Pinpoint the cell where the given text exists, returning its [x, y] midpoint coordinate. 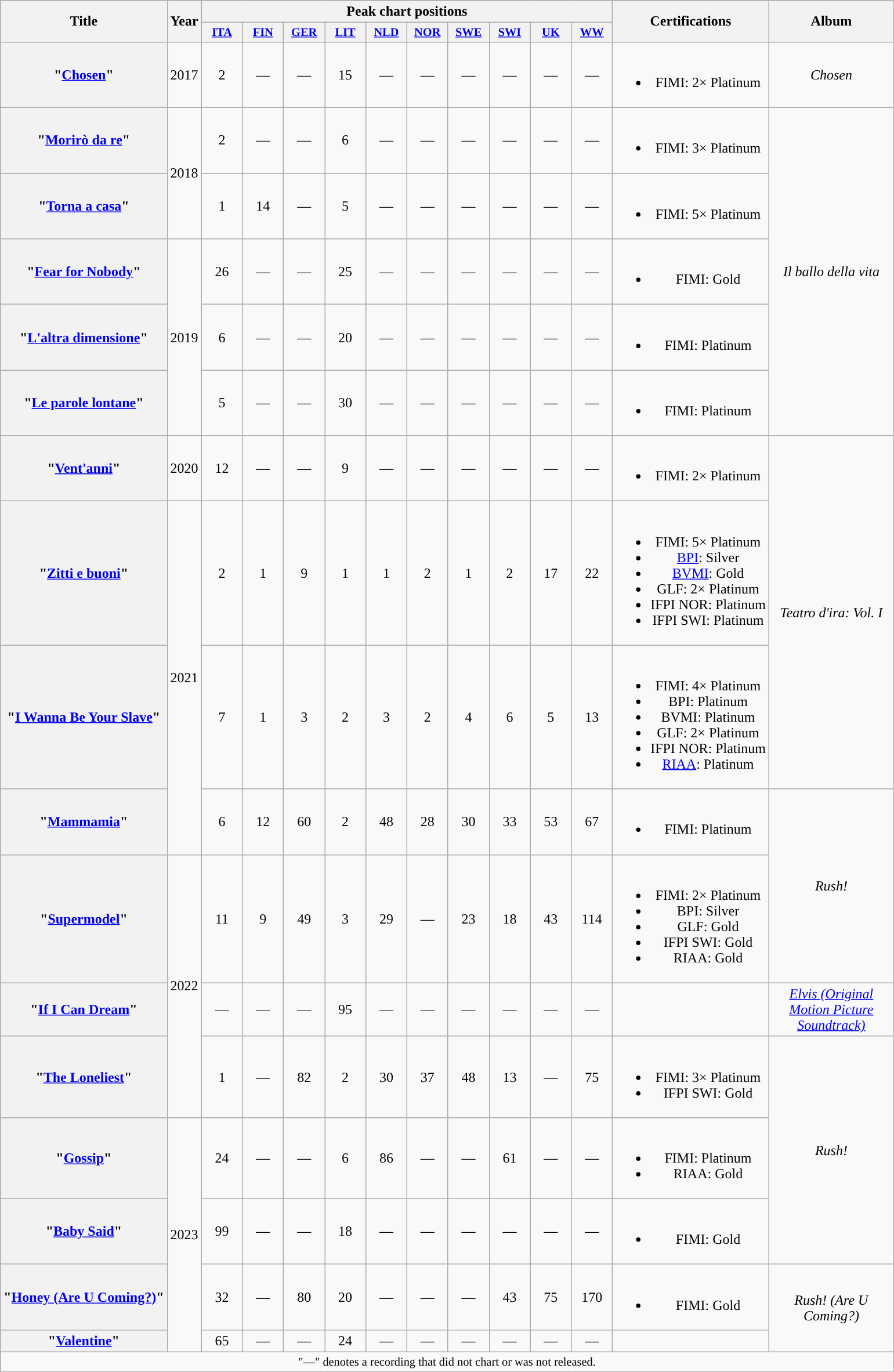
"Gossip" [84, 1158]
NOR [427, 32]
Il ballo della vita [831, 271]
4 [469, 717]
2017 [184, 74]
2021 [184, 678]
SWE [469, 32]
2018 [184, 173]
"Supermodel" [84, 919]
37 [427, 1077]
22 [592, 573]
2022 [184, 986]
SWI [509, 32]
"If I Can Dream" [84, 1009]
14 [263, 207]
NLD [386, 32]
28 [427, 821]
49 [304, 919]
86 [386, 1158]
FIMI: 5× PlatinumBPI: SilverBVMI: GoldGLF: 2× PlatinumIFPI NOR: PlatinumIFPI SWI: Platinum [691, 573]
"Honey (Are U Coming?)" [84, 1297]
LIT [346, 32]
114 [592, 919]
FIMI: 5× Platinum [691, 207]
FIN [263, 32]
2023 [184, 1235]
53 [551, 821]
23 [469, 919]
170 [592, 1297]
Certifications [691, 21]
32 [222, 1297]
Teatro d'ira: Vol. I [831, 613]
Year [184, 21]
"Morirò da re" [84, 140]
"Valentine" [84, 1341]
"The Loneliest" [84, 1077]
WW [592, 32]
FIMI: 3× PlatinumIFPI SWI: Gold [691, 1077]
"Mammamia" [84, 821]
82 [304, 1077]
FIMI: 3× Platinum [691, 140]
26 [222, 271]
29 [386, 919]
UK [551, 32]
Chosen [831, 74]
2019 [184, 338]
60 [304, 821]
"Torna a casa" [84, 207]
25 [346, 271]
Title [84, 21]
GER [304, 32]
"Chosen" [84, 74]
11 [222, 919]
"—" denotes a recording that did not chart or was not released. [447, 1362]
95 [346, 1009]
"Vent'anni" [84, 469]
80 [304, 1297]
"Fear for Nobody" [84, 271]
33 [509, 821]
"Baby Said" [84, 1231]
"I Wanna Be Your Slave" [84, 717]
FIMI: 4× PlatinumBPI: PlatinumBVMI: PlatinumGLF: 2× PlatinumIFPI NOR: PlatinumRIAA: Platinum [691, 717]
"Le parole lontane" [84, 403]
65 [222, 1341]
Rush! (Are U Coming?) [831, 1308]
FIMI: 2× PlatinumBPI: SilverGLF: GoldIFPI SWI: GoldRIAA: Gold [691, 919]
2020 [184, 469]
Album [831, 21]
FIMI: PlatinumRIAA: Gold [691, 1158]
"Zitti e buoni" [84, 573]
17 [551, 573]
99 [222, 1231]
15 [346, 74]
Elvis (Original Motion Picture Soundtrack) [831, 1009]
61 [509, 1158]
"L'altra dimensione" [84, 338]
7 [222, 717]
67 [592, 821]
ITA [222, 32]
Peak chart positions [407, 12]
